Capture the cell that displays the provided text and extract its [X, Y] central coordinate. 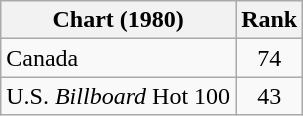
Chart (1980) [118, 20]
Canada [118, 58]
74 [270, 58]
U.S. Billboard Hot 100 [118, 96]
Rank [270, 20]
43 [270, 96]
